Find where the given text appears and provide that cell's center as [X, Y] coordinate. 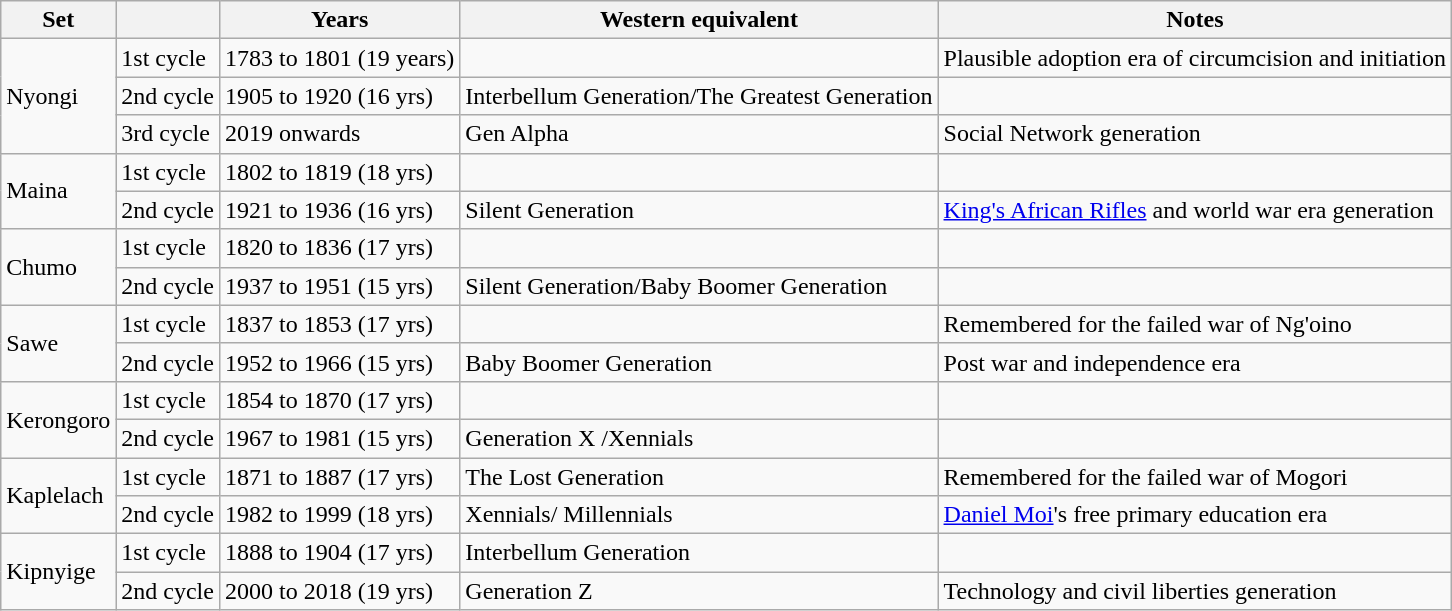
Maina [58, 191]
Social Network generation [1195, 134]
Silent Generation/Baby Boomer Generation [699, 286]
Interbellum Generation [699, 553]
Remembered for the failed war of Ng'oino [1195, 324]
1905 to 1920 (16 yrs) [339, 96]
Chumo [58, 267]
2000 to 2018 (19 yrs) [339, 591]
Plausible adoption era of circumcision and initiation [1195, 58]
Interbellum Generation/The Greatest Generation [699, 96]
1952 to 1966 (15 yrs) [339, 362]
Generation X /Xennials [699, 438]
Silent Generation [699, 210]
Kaplelach [58, 496]
Notes [1195, 20]
3rd cycle [168, 134]
Gen Alpha [699, 134]
1982 to 1999 (18 yrs) [339, 515]
1837 to 1853 (17 yrs) [339, 324]
Baby Boomer Generation [699, 362]
1802 to 1819 (18 yrs) [339, 172]
Xennials/ Millennials [699, 515]
Daniel Moi's free primary education era [1195, 515]
1871 to 1887 (17 yrs) [339, 477]
2019 onwards [339, 134]
1820 to 1836 (17 yrs) [339, 248]
Technology and civil liberties generation [1195, 591]
Post war and independence era [1195, 362]
Kerongoro [58, 419]
King's African Rifles and world war era generation [1195, 210]
1888 to 1904 (17 yrs) [339, 553]
1921 to 1936 (16 yrs) [339, 210]
Sawe [58, 343]
1967 to 1981 (15 yrs) [339, 438]
The Lost Generation [699, 477]
1783 to 1801 (19 years) [339, 58]
1937 to 1951 (15 yrs) [339, 286]
Nyongi [58, 96]
1854 to 1870 (17 yrs) [339, 400]
Years [339, 20]
Generation Z [699, 591]
Set [58, 20]
Western equivalent [699, 20]
Kipnyige [58, 572]
Remembered for the failed war of Mogori [1195, 477]
